Scan for the cell matching the given text and deliver its (x, y) coordinate at center. 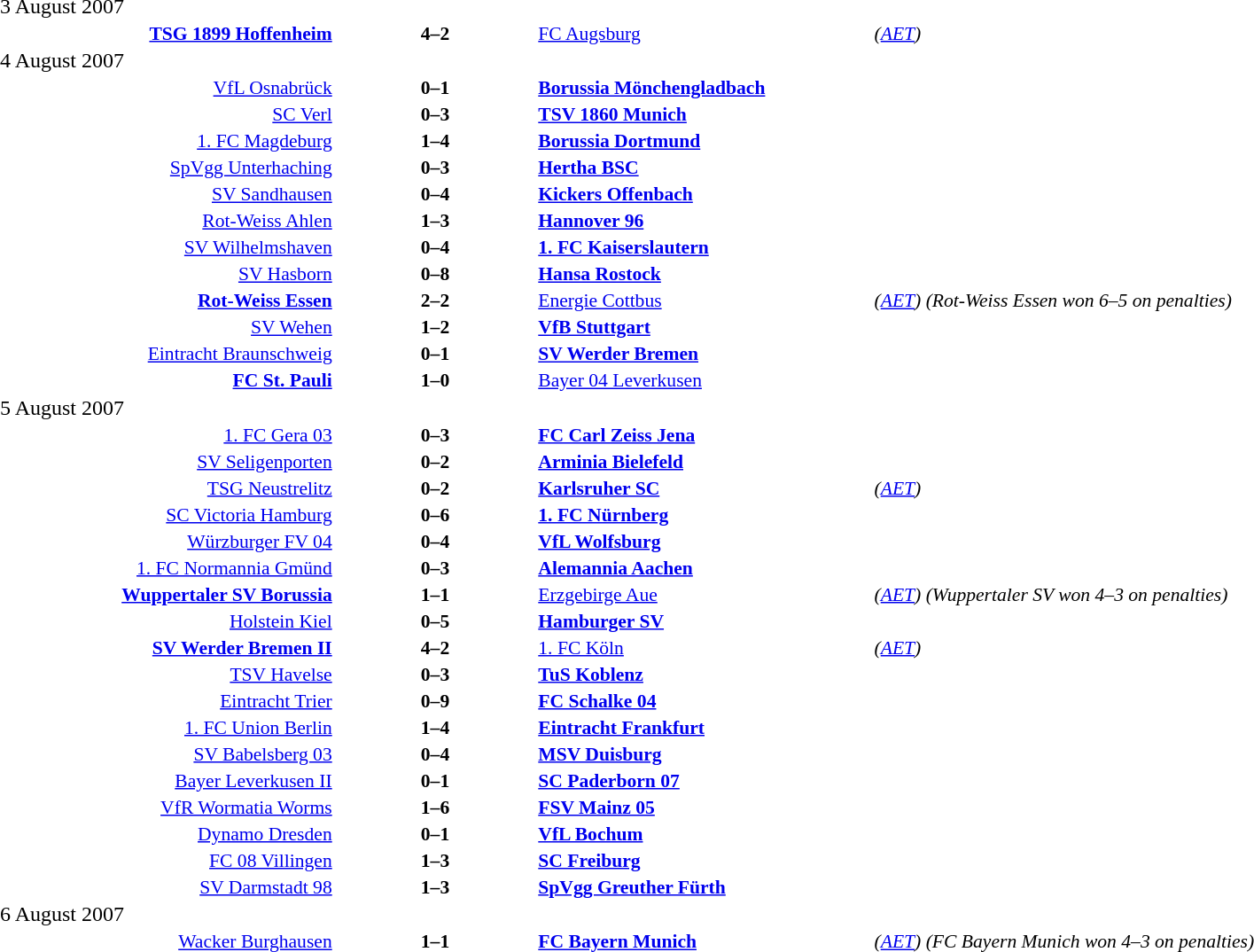
Hansa Rostock (705, 274)
Hannover 96 (705, 221)
Hamburger SV (705, 620)
FC Augsburg (705, 34)
FSV Mainz 05 (705, 807)
FC Schalke 04 (705, 700)
Bayer 04 Leverkusen (705, 380)
SC Freiburg (705, 860)
Karlsruher SC (705, 488)
VfB Stuttgart (705, 327)
0–6 (436, 514)
0–8 (436, 274)
Kickers Offenbach (705, 194)
Borussia Dortmund (705, 141)
SV Werder Bremen (705, 354)
0–9 (436, 700)
Alemannia Aachen (705, 567)
Eintracht Frankfurt (705, 727)
1. FC Kaiserslautern (705, 247)
Erzgebirge Aue (705, 594)
SpVgg Greuther Fürth (705, 886)
Hertha BSC (705, 168)
TSV 1860 Munich (705, 114)
0–5 (436, 620)
1–0 (436, 380)
TuS Koblenz (705, 674)
1–6 (436, 807)
2–2 (436, 300)
VfL Bochum (705, 833)
Arminia Bielefeld (705, 461)
VfL Wolfsburg (705, 541)
1–1 (436, 594)
FC Carl Zeiss Jena (705, 434)
1. FC Köln (705, 647)
1–2 (436, 327)
MSV Duisburg (705, 753)
SC Paderborn 07 (705, 780)
1. FC Nürnberg (705, 514)
Borussia Mönchengladbach (705, 88)
Energie Cottbus (705, 300)
